Detect which cell encompasses the target text, then output its [x, y] center coordinate. 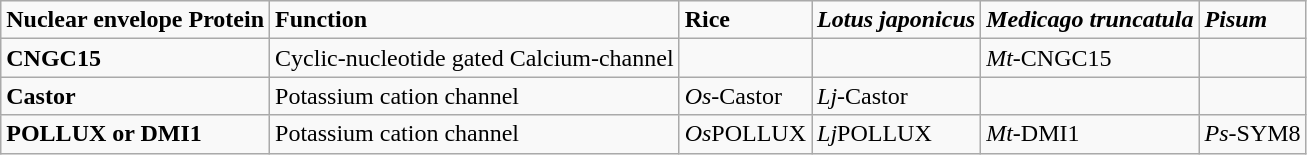
Lj-Castor [896, 96]
Medicago truncatula [1090, 20]
Nuclear envelope Protein [136, 20]
POLLUX or DMI1 [136, 134]
Pisum [1252, 20]
LjPOLLUX [896, 134]
Mt-CNGC15 [1090, 58]
OsPOLLUX [745, 134]
Rice [745, 20]
Ps-SYM8 [1252, 134]
Lotus japonicus [896, 20]
Castor [136, 96]
CNGC15 [136, 58]
Os-Castor [745, 96]
Mt-DMI1 [1090, 134]
Function [475, 20]
Cyclic-nucleotide gated Calcium-channel [475, 58]
